Provide the (x, y) coordinate of the cell's center where the given text is located.  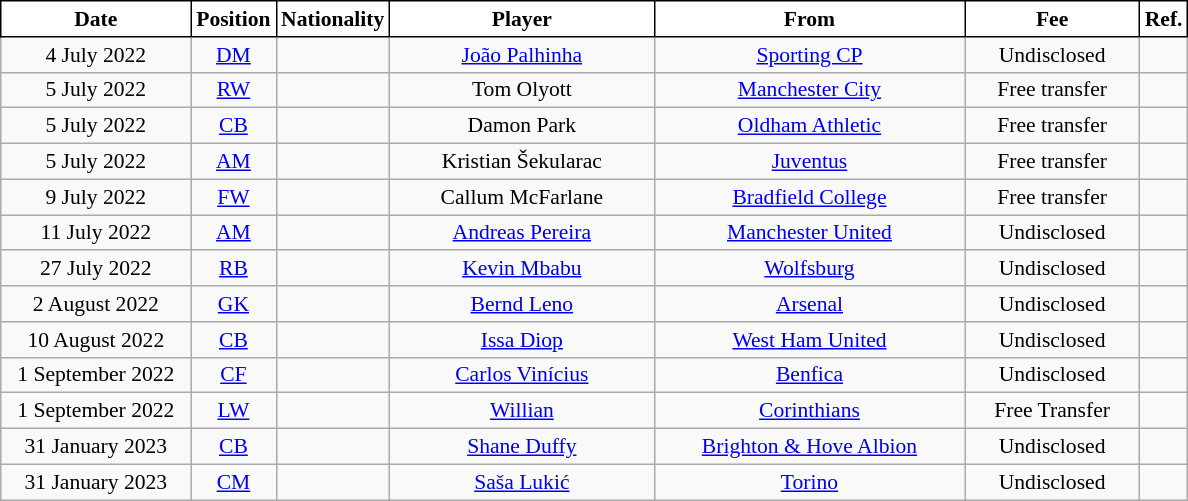
Juventus (809, 162)
27 July 2022 (96, 269)
Andreas Pereira (522, 233)
Manchester United (809, 233)
Fee (1052, 19)
Shane Duffy (522, 447)
4 July 2022 (96, 55)
10 August 2022 (96, 340)
CF (234, 375)
CM (234, 482)
9 July 2022 (96, 197)
Tom Olyott (522, 90)
Sporting CP (809, 55)
Ref. (1164, 19)
Nationality (332, 19)
Bradfield College (809, 197)
2 August 2022 (96, 304)
Date (96, 19)
West Ham United (809, 340)
Position (234, 19)
Arsenal (809, 304)
DM (234, 55)
Willian (522, 411)
Saša Lukić (522, 482)
Corinthians (809, 411)
11 July 2022 (96, 233)
FW (234, 197)
Callum McFarlane (522, 197)
Benfica (809, 375)
Carlos Vinícius (522, 375)
Issa Diop (522, 340)
GK (234, 304)
Wolfsburg (809, 269)
João Palhinha (522, 55)
RB (234, 269)
From (809, 19)
Kevin Mbabu (522, 269)
Manchester City (809, 90)
Bernd Leno (522, 304)
Brighton & Hove Albion (809, 447)
Oldham Athletic (809, 126)
RW (234, 90)
Damon Park (522, 126)
Free Transfer (1052, 411)
Player (522, 19)
LW (234, 411)
Torino (809, 482)
Kristian Šekularac (522, 162)
